Detect which cell encompasses the target text, then output its (x, y) center coordinate. 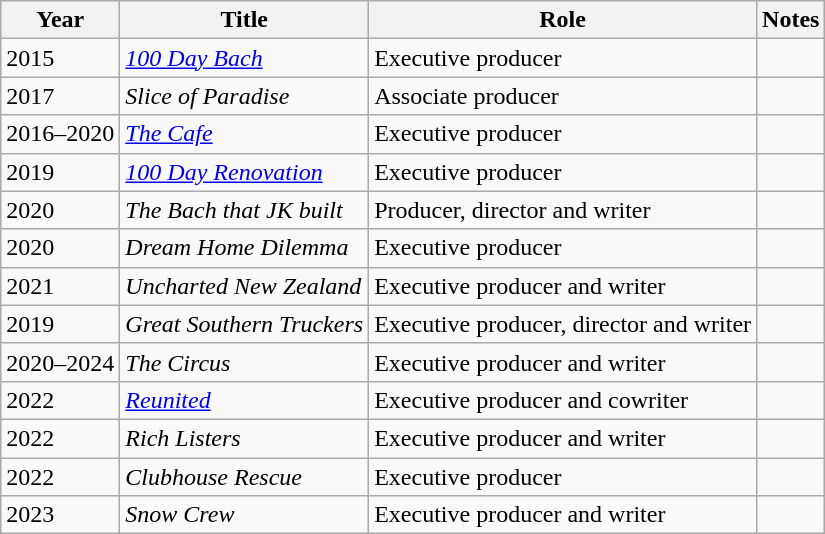
Slice of Paradise (244, 96)
The Bach that JK built (244, 210)
100 Day Bach (244, 58)
Title (244, 20)
Producer, director and writer (563, 210)
Rich Listers (244, 438)
Great Southern Truckers (244, 324)
2020–2024 (60, 362)
100 Day Renovation (244, 172)
2016–2020 (60, 134)
Associate producer (563, 96)
2015 (60, 58)
Notes (791, 20)
The Cafe (244, 134)
Executive producer, director and writer (563, 324)
Year (60, 20)
Uncharted New Zealand (244, 286)
The Circus (244, 362)
2023 (60, 515)
Clubhouse Rescue (244, 477)
2017 (60, 96)
Executive producer and cowriter (563, 400)
Role (563, 20)
Reunited (244, 400)
Snow Crew (244, 515)
2021 (60, 286)
Dream Home Dilemma (244, 248)
